Determine the (X, Y) coordinate at the center of the cell enclosing the given text.  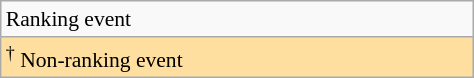
Ranking event (237, 19)
† Non-ranking event (237, 58)
